Find where the given text appears and provide that cell's center as (X, Y) coordinate. 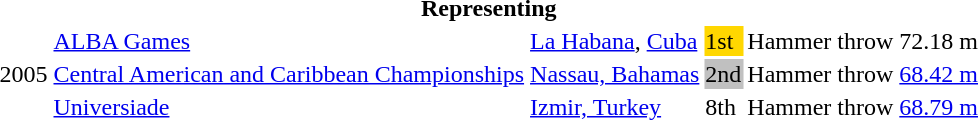
Nassau, Bahamas (615, 74)
ALBA Games (289, 41)
1st (724, 41)
2nd (724, 74)
Central American and Caribbean Championships (289, 74)
La Habana, Cuba (615, 41)
